Identify which cell holds the provided text, then report its [X, Y] central coordinate. 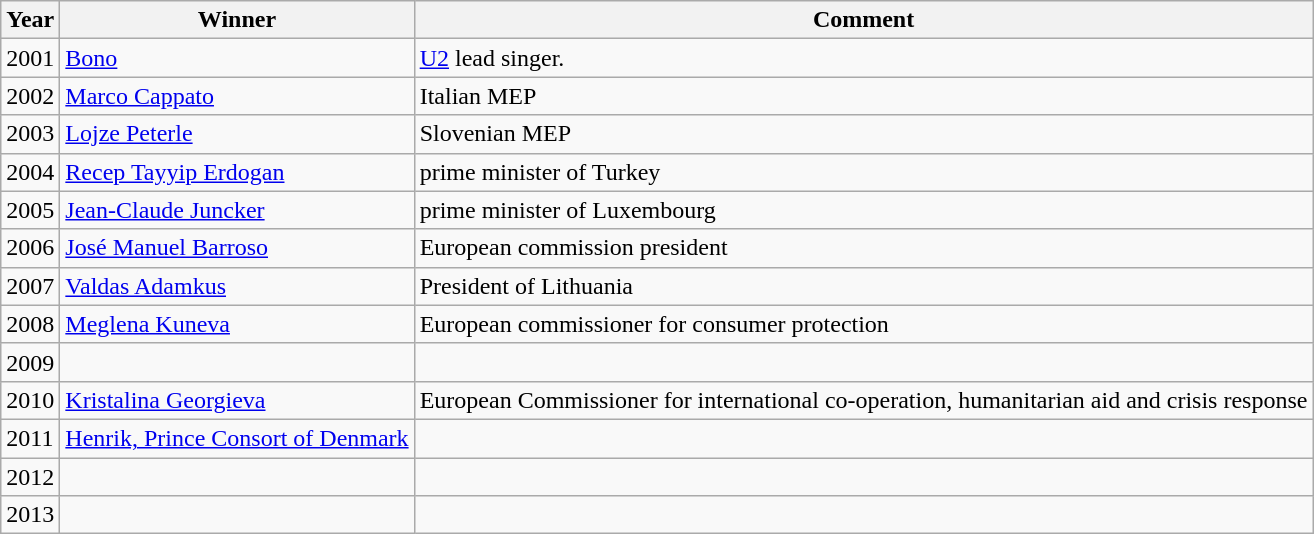
2004 [30, 172]
prime minister of Turkey [864, 172]
Slovenian MEP [864, 134]
2008 [30, 324]
2010 [30, 400]
2013 [30, 515]
European Commissioner for international co-operation, humanitarian aid and crisis response [864, 400]
2011 [30, 438]
2002 [30, 96]
Recep Tayyip Erdogan [237, 172]
Henrik, Prince Consort of Denmark [237, 438]
José Manuel Barroso [237, 248]
Valdas Adamkus [237, 286]
Year [30, 20]
2001 [30, 58]
2009 [30, 362]
Comment [864, 20]
Bono [237, 58]
2007 [30, 286]
European commission president [864, 248]
Marco Cappato [237, 96]
2005 [30, 210]
President of Lithuania [864, 286]
Jean-Claude Juncker [237, 210]
2006 [30, 248]
Kristalina Georgieva [237, 400]
Lojze Peterle [237, 134]
2003 [30, 134]
prime minister of Luxembourg [864, 210]
Meglena Kuneva [237, 324]
U2 lead singer. [864, 58]
Italian MEP [864, 96]
Winner [237, 20]
European commissioner for consumer protection [864, 324]
2012 [30, 477]
